Return the [X, Y] coordinate for the center point of the cell that contains the specified text.  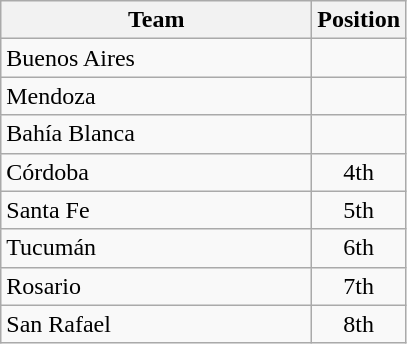
6th [359, 248]
7th [359, 286]
Bahía Blanca [156, 134]
San Rafael [156, 324]
Position [359, 20]
Team [156, 20]
Santa Fe [156, 210]
Mendoza [156, 96]
Tucumán [156, 248]
8th [359, 324]
Buenos Aires [156, 58]
Córdoba [156, 172]
5th [359, 210]
4th [359, 172]
Rosario [156, 286]
